From the cell containing the given text, extract its center point as (x, y) coordinate. 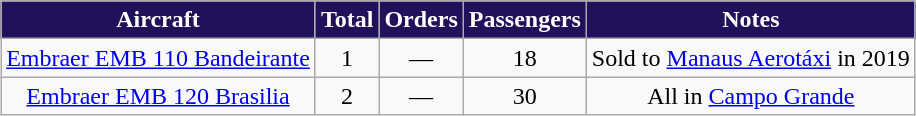
All in Campo Grande (750, 96)
Sold to Manaus Aerotáxi in 2019 (750, 58)
30 (524, 96)
18 (524, 58)
Total (347, 20)
Orders (421, 20)
Embraer EMB 110 Bandeirante (158, 58)
Aircraft (158, 20)
1 (347, 58)
2 (347, 96)
Notes (750, 20)
Embraer EMB 120 Brasilia (158, 96)
Passengers (524, 20)
